Search for the cell housing the specified text and yield its [X, Y] center coordinate. 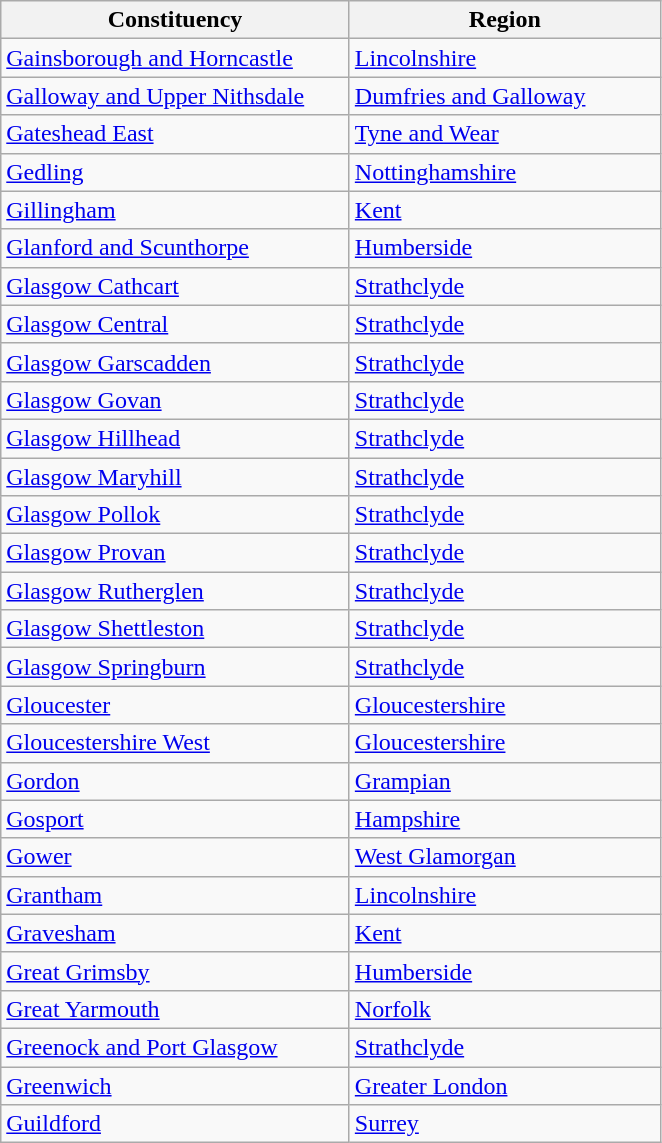
Hampshire [504, 819]
Glasgow Provan [176, 553]
Galloway and Upper Nithsdale [176, 96]
Gainsborough and Horncastle [176, 58]
Great Grimsby [176, 971]
Gloucester [176, 705]
Gateshead East [176, 134]
Glasgow Maryhill [176, 477]
Greater London [504, 1085]
Glasgow Cathcart [176, 286]
Gravesham [176, 933]
Norfolk [504, 1009]
Guildford [176, 1124]
Greenwich [176, 1085]
Greenock and Port Glasgow [176, 1047]
Glasgow Garscadden [176, 362]
Glanford and Scunthorpe [176, 248]
Gillingham [176, 210]
Glasgow Rutherglen [176, 591]
Dumfries and Galloway [504, 96]
Constituency [176, 20]
Tyne and Wear [504, 134]
Glasgow Govan [176, 400]
Glasgow Central [176, 324]
Glasgow Shettleston [176, 629]
Gloucestershire West [176, 743]
Glasgow Springburn [176, 667]
Gedling [176, 172]
West Glamorgan [504, 857]
Grampian [504, 781]
Glasgow Pollok [176, 515]
Nottinghamshire [504, 172]
Surrey [504, 1124]
Glasgow Hillhead [176, 438]
Gower [176, 857]
Gordon [176, 781]
Grantham [176, 895]
Great Yarmouth [176, 1009]
Gosport [176, 819]
Region [504, 20]
